Return the (X, Y) coordinate for the center point of the cell that contains the specified text.  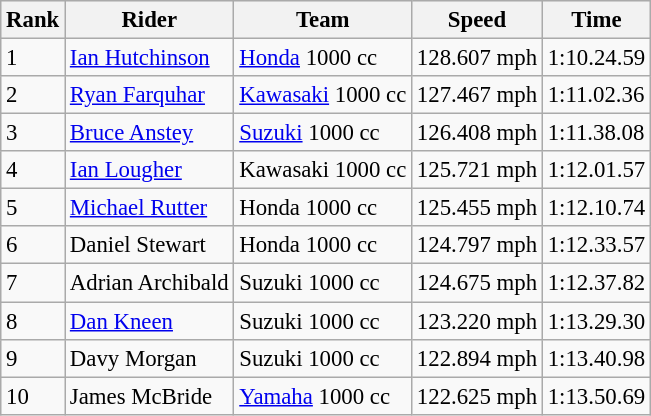
1:12.10.74 (596, 208)
1:11.02.36 (596, 95)
123.220 mph (478, 321)
1:13.40.98 (596, 358)
125.721 mph (478, 170)
124.675 mph (478, 283)
Speed (478, 20)
122.625 mph (478, 396)
Time (596, 20)
6 (33, 245)
8 (33, 321)
Team (323, 20)
122.894 mph (478, 358)
Bruce Anstey (150, 133)
128.607 mph (478, 58)
4 (33, 170)
10 (33, 396)
1 (33, 58)
1:12.33.57 (596, 245)
9 (33, 358)
Yamaha 1000 cc (323, 396)
Rank (33, 20)
1:13.50.69 (596, 396)
1:12.01.57 (596, 170)
Ryan Farquhar (150, 95)
1:11.38.08 (596, 133)
Rider (150, 20)
1:12.37.82 (596, 283)
127.467 mph (478, 95)
126.408 mph (478, 133)
Davy Morgan (150, 358)
Michael Rutter (150, 208)
125.455 mph (478, 208)
Daniel Stewart (150, 245)
3 (33, 133)
Ian Hutchinson (150, 58)
7 (33, 283)
Ian Lougher (150, 170)
2 (33, 95)
124.797 mph (478, 245)
1:10.24.59 (596, 58)
Adrian Archibald (150, 283)
James McBride (150, 396)
1:13.29.30 (596, 321)
Dan Kneen (150, 321)
5 (33, 208)
